Locate the cell with the specified text and output its (x, y) center coordinate. 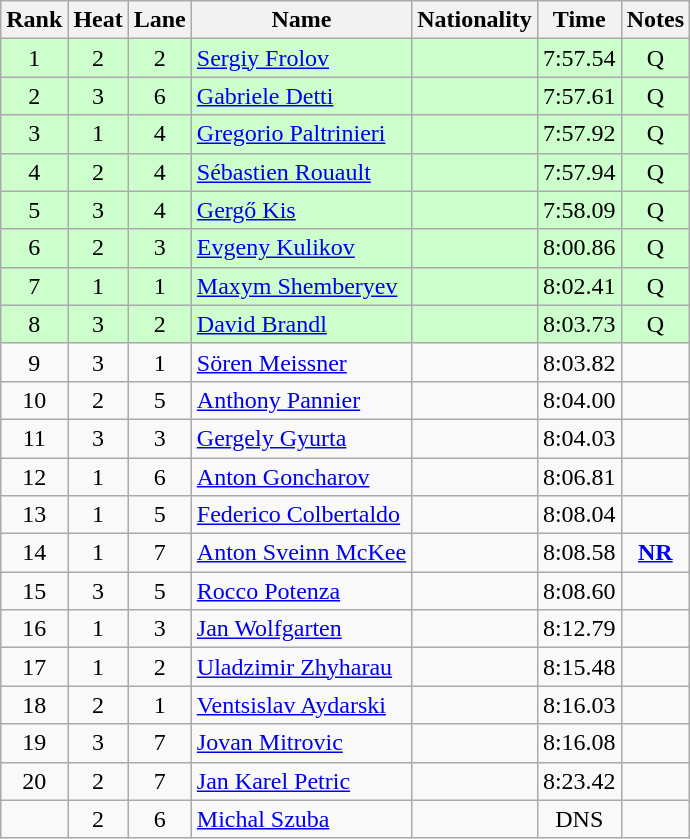
Ventsislav Aydarski (301, 705)
Notes (655, 20)
David Brandl (301, 324)
Maxym Shemberyev (301, 286)
7:57.92 (579, 134)
Heat (98, 20)
8:02.41 (579, 286)
Anthony Pannier (301, 400)
7:57.54 (579, 58)
NR (655, 553)
Rank (34, 20)
Michal Szuba (301, 819)
Gabriele Detti (301, 96)
14 (34, 553)
Gergely Gyurta (301, 438)
9 (34, 362)
20 (34, 781)
8:04.00 (579, 400)
8:16.03 (579, 705)
Jan Wolfgarten (301, 629)
18 (34, 705)
19 (34, 743)
8:06.81 (579, 477)
8:08.58 (579, 553)
Federico Colbertaldo (301, 515)
8:08.60 (579, 591)
Lane (160, 20)
Jan Karel Petric (301, 781)
Rocco Potenza (301, 591)
Nationality (475, 20)
8:00.86 (579, 248)
8:03.82 (579, 362)
Name (301, 20)
12 (34, 477)
8:08.04 (579, 515)
Gergő Kis (301, 210)
8:16.08 (579, 743)
Time (579, 20)
8:23.42 (579, 781)
7:57.61 (579, 96)
DNS (579, 819)
15 (34, 591)
Jovan Mitrovic (301, 743)
8:15.48 (579, 667)
8 (34, 324)
Evgeny Kulikov (301, 248)
8:12.79 (579, 629)
13 (34, 515)
Sergiy Frolov (301, 58)
Gregorio Paltrinieri (301, 134)
7:57.94 (579, 172)
Anton Sveinn McKee (301, 553)
10 (34, 400)
7:58.09 (579, 210)
Sören Meissner (301, 362)
8:03.73 (579, 324)
16 (34, 629)
Anton Goncharov (301, 477)
Sébastien Rouault (301, 172)
17 (34, 667)
Uladzimir Zhyharau (301, 667)
11 (34, 438)
8:04.03 (579, 438)
